Extract the (x, y) coordinate from the center of the cell holding the provided text.  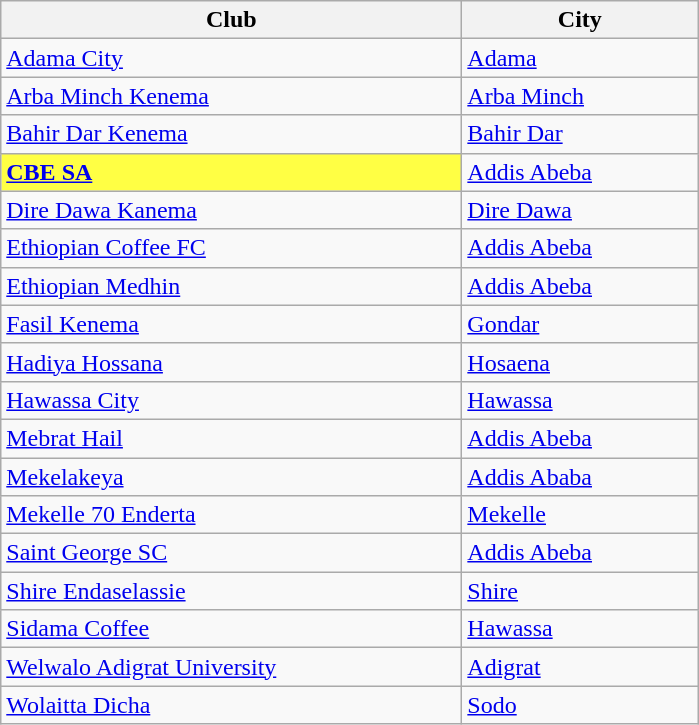
Shire (580, 591)
Sidama Coffee (232, 629)
Mebrat Hail (232, 438)
Adigrat (580, 667)
Dire Dawa (580, 210)
Arba Minch Kenema (232, 96)
City (580, 20)
Shire Endaselassie (232, 591)
Saint George SC (232, 553)
Bahir Dar (580, 134)
Hawassa City (232, 400)
Fasil Kenema (232, 324)
Sodo (580, 705)
Dire Dawa Kanema (232, 210)
Mekelakeya (232, 477)
Mekelle 70 Enderta (232, 515)
Ethiopian Coffee FC (232, 248)
Gondar (580, 324)
Mekelle (580, 515)
Wolaitta Dicha (232, 705)
Club (232, 20)
Welwalo Adigrat University (232, 667)
Addis Ababa (580, 477)
Ethiopian Medhin (232, 286)
CBE SA (232, 172)
Bahir Dar Kenema (232, 134)
Hadiya Hossana (232, 362)
Hosaena (580, 362)
Adama (580, 58)
Adama City (232, 58)
Arba Minch (580, 96)
